Pinpoint the cell where the given text exists, returning its (x, y) midpoint coordinate. 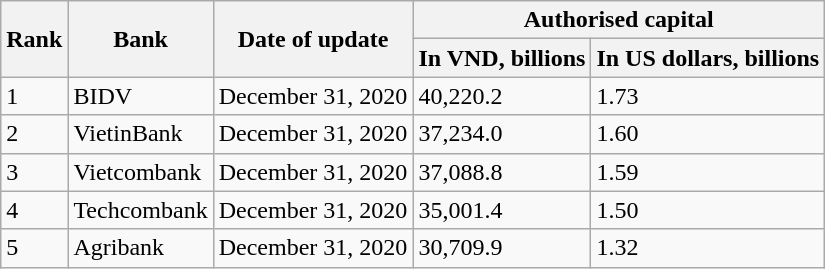
Agribank (140, 248)
Bank (140, 39)
3 (34, 172)
In US dollars, billions (708, 58)
VietinBank (140, 134)
Authorised capital (619, 20)
In VND, billions (502, 58)
Techcombank (140, 210)
1 (34, 96)
37,234.0 (502, 134)
4 (34, 210)
Rank (34, 39)
Vietcombank (140, 172)
30,709.9 (502, 248)
Date of update (313, 39)
2 (34, 134)
1.50 (708, 210)
35,001.4 (502, 210)
1.60 (708, 134)
5 (34, 248)
BIDV (140, 96)
37,088.8 (502, 172)
1.59 (708, 172)
1.32 (708, 248)
40,220.2 (502, 96)
1.73 (708, 96)
